Identify which cell holds the provided text, then report its [x, y] central coordinate. 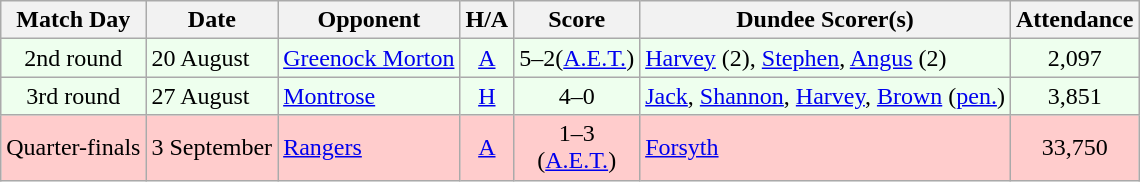
2,097 [1074, 58]
Score [577, 20]
20 August [212, 58]
Harvey (2), Stephen, Angus (2) [826, 58]
H [487, 96]
Attendance [1074, 20]
Montrose [369, 96]
3,851 [1074, 96]
Quarter-finals [74, 148]
2nd round [74, 58]
Greenock Morton [369, 58]
Date [212, 20]
Rangers [369, 148]
4–0 [577, 96]
5–2(A.E.T.) [577, 58]
27 August [212, 96]
1–3(A.E.T.) [577, 148]
33,750 [1074, 148]
Match Day [74, 20]
Dundee Scorer(s) [826, 20]
H/A [487, 20]
3 September [212, 148]
Forsyth [826, 148]
Opponent [369, 20]
3rd round [74, 96]
Jack, Shannon, Harvey, Brown (pen.) [826, 96]
